Detect which cell encompasses the target text, then output its (x, y) center coordinate. 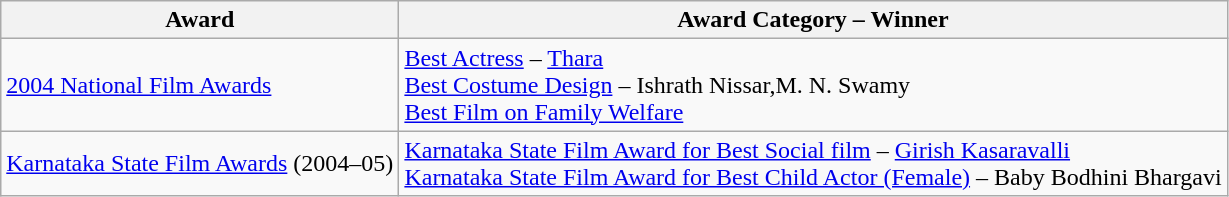
2004 National Film Awards (200, 85)
Best Actress – TharaBest Costume Design – Ishrath Nissar,M. N. SwamyBest Film on Family Welfare (813, 85)
Karnataka State Film Award for Best Social film – Girish KasaravalliKarnataka State Film Award for Best Child Actor (Female) – Baby Bodhini Bhargavi (813, 164)
Award Category – Winner (813, 20)
Karnataka State Film Awards (2004–05) (200, 164)
Award (200, 20)
